Output the [x, y] coordinate of the center of the cell containing the given text.  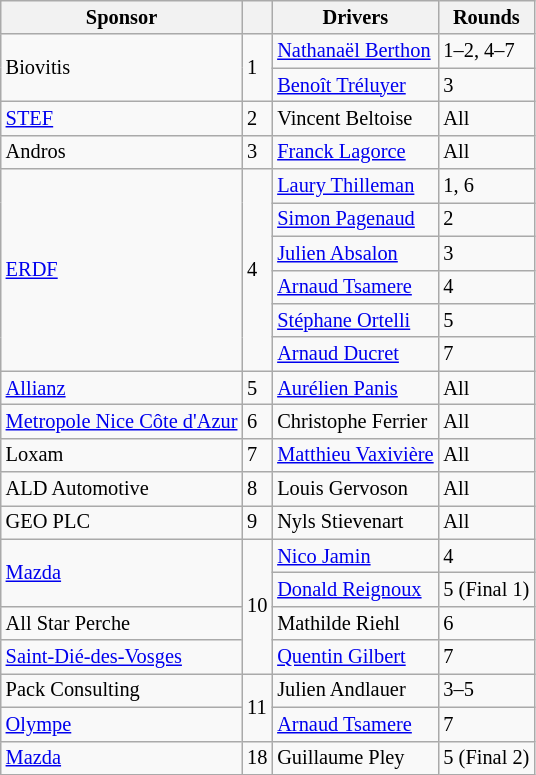
Allianz [122, 388]
8 [257, 489]
Stéphane Ortelli [355, 320]
Vincent Beltoise [355, 118]
1 [257, 68]
All Star Perche [122, 623]
3–5 [486, 690]
Andros [122, 152]
1–2, 4–7 [486, 51]
1, 6 [486, 186]
Matthieu Vaxivière [355, 455]
Franck Lagorce [355, 152]
Julien Absalon [355, 253]
GEO PLC [122, 522]
Aurélien Panis [355, 388]
Drivers [355, 17]
9 [257, 522]
11 [257, 706]
10 [257, 606]
ERDF [122, 270]
5 (Final 1) [486, 589]
5 (Final 2) [486, 758]
Christophe Ferrier [355, 421]
Sponsor [122, 17]
Laury Thilleman [355, 186]
Benoît Tréluyer [355, 85]
Metropole Nice Côte d'Azur [122, 421]
Saint-Dié-des-Vosges [122, 657]
Olympe [122, 724]
Nathanaël Berthon [355, 51]
18 [257, 758]
Biovitis [122, 68]
Nico Jamin [355, 556]
Rounds [486, 17]
STEF [122, 118]
Julien Andlauer [355, 690]
Louis Gervoson [355, 489]
Pack Consulting [122, 690]
Quentin Gilbert [355, 657]
Donald Reignoux [355, 589]
Arnaud Ducret [355, 354]
Guillaume Pley [355, 758]
Mathilde Riehl [355, 623]
Nyls Stievenart [355, 522]
ALD Automotive [122, 489]
Loxam [122, 455]
Simon Pagenaud [355, 219]
